Determine the [x, y] coordinate at the center of the cell enclosing the given text.  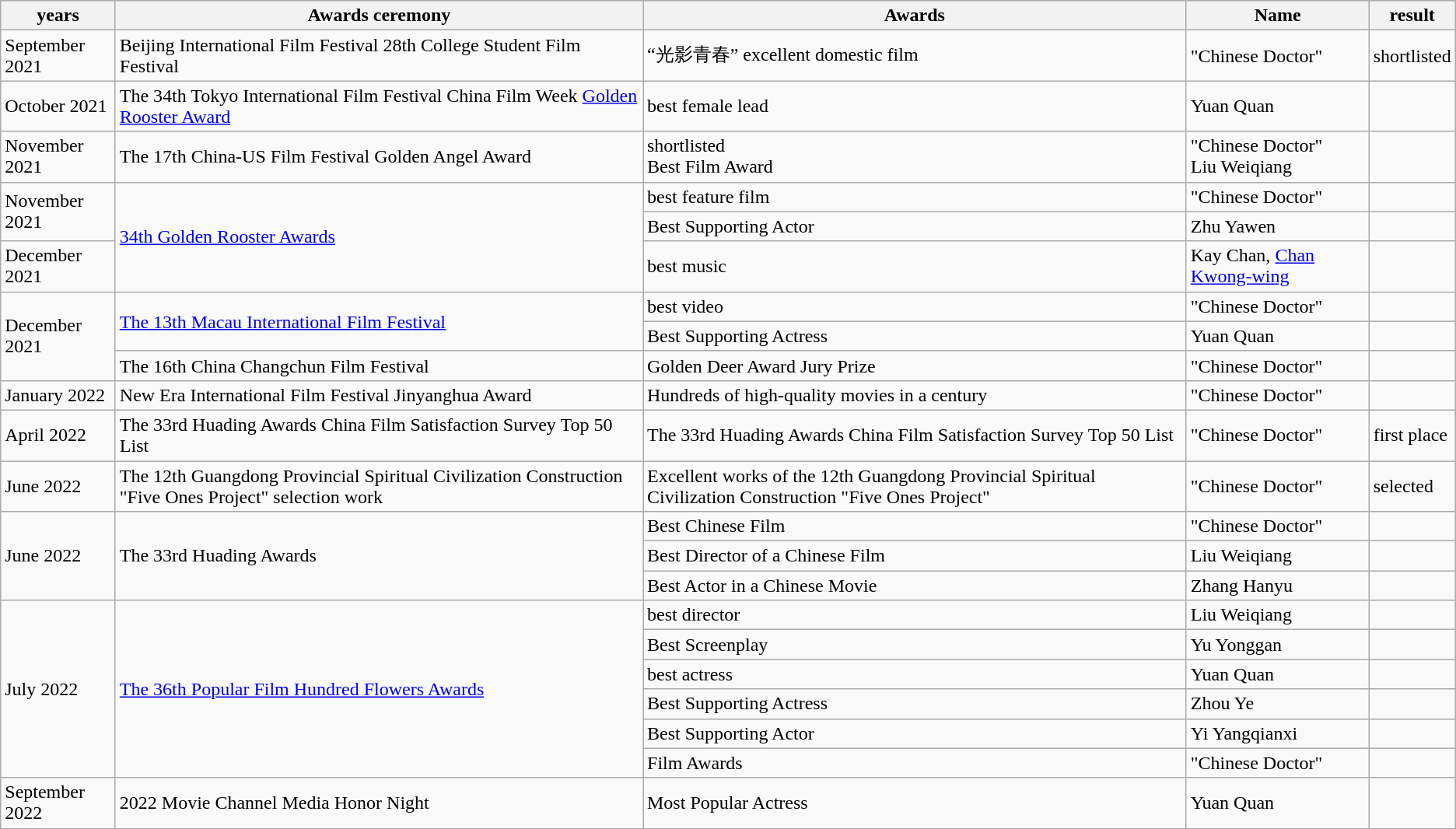
selected [1412, 485]
The 13th Macau International Film Festival [379, 321]
best director [915, 615]
October 2021 [58, 106]
shortlisted [1412, 56]
The 34th Tokyo International Film Festival China Film Week Golden Rooster Award [379, 106]
Best Chinese Film [915, 526]
best music [915, 266]
best female lead [915, 106]
The 12th Guangdong Provincial Spiritual Civilization Construction "Five Ones Project" selection work [379, 485]
Awards [915, 16]
best feature film [915, 197]
shortlistedBest Film Award [915, 157]
best video [915, 306]
Hundreds of high-quality movies in a century [915, 395]
The 36th Popular Film Hundred Flowers Awards [379, 689]
Zhang Hanyu [1277, 586]
2022 Movie Channel Media Honor Night [379, 803]
The 16th China Changchun Film Festival [379, 366]
July 2022 [58, 689]
first place [1412, 435]
January 2022 [58, 395]
"Chinese Doctor"Liu Weiqiang [1277, 157]
Most Popular Actress [915, 803]
Yi Yangqianxi [1277, 733]
Zhu Yawen [1277, 226]
Name [1277, 16]
The 33rd Huading Awards [379, 556]
result [1412, 16]
Excellent works of the 12th Guangdong Provincial Spiritual Civilization Construction "Five Ones Project" [915, 485]
“光影青春” excellent domestic film [915, 56]
best actress [915, 674]
September 2022 [58, 803]
Awards ceremony [379, 16]
Best Actor in a Chinese Movie [915, 586]
Kay Chan, Chan Kwong-wing [1277, 266]
April 2022 [58, 435]
years [58, 16]
Beijing International Film Festival 28th College Student Film Festival [379, 56]
Zhou Ye [1277, 704]
Golden Deer Award Jury Prize [915, 366]
Best Director of a Chinese Film [915, 556]
September 2021 [58, 56]
Best Screenplay [915, 645]
34th Golden Rooster Awards [379, 236]
The 17th China-US Film Festival Golden Angel Award [379, 157]
Film Awards [915, 763]
Yu Yonggan [1277, 645]
New Era International Film Festival Jinyanghua Award [379, 395]
